Return [X, Y] of the center of cell containing provided text 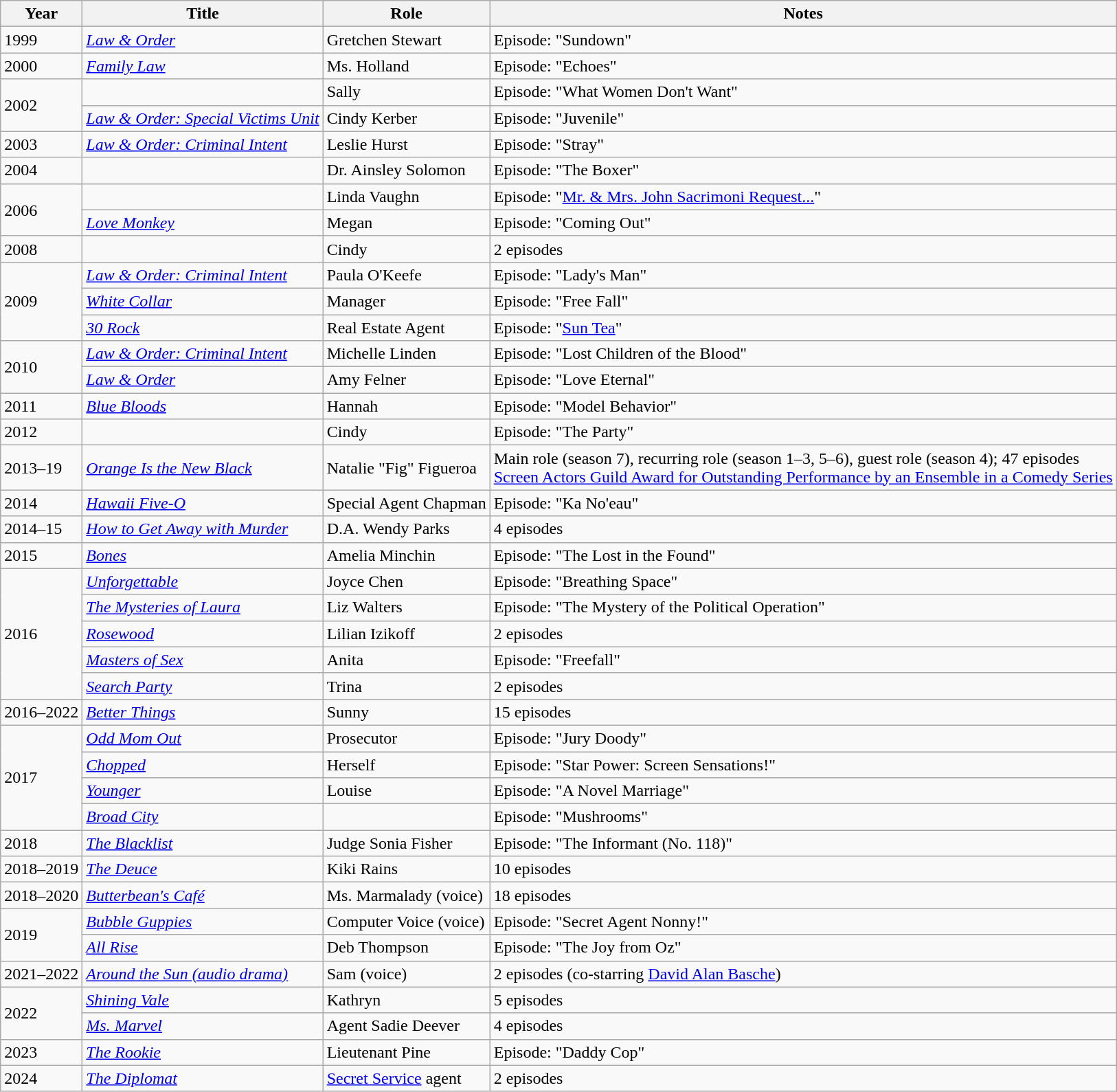
Younger [203, 791]
2009 [41, 301]
The Blacklist [203, 843]
White Collar [203, 301]
Episode: "Stray" [803, 144]
Episode: "Freefall" [803, 660]
Sunny [407, 712]
Episode: "Mushrooms" [803, 817]
The Diplomat [203, 1078]
2004 [41, 170]
Lilian Izikoff [407, 634]
Paula O'Keefe [407, 275]
2021–2022 [41, 974]
Natalie "Fig" Figueroa [407, 467]
Episode: "Jury Doody" [803, 738]
Hannah [407, 406]
Megan [407, 223]
Episode: "Secret Agent Nonny!" [803, 922]
2018 [41, 843]
Linda Vaughn [407, 197]
Episode: "Star Power: Screen Sensations!" [803, 765]
Sam (voice) [407, 974]
Blue Bloods [203, 406]
Herself [407, 765]
The Rookie [203, 1052]
2008 [41, 249]
Kathryn [407, 1000]
Title [203, 14]
2024 [41, 1078]
Shining Vale [203, 1000]
Episode: "A Novel Marriage" [803, 791]
Prosecutor [407, 738]
The Mysteries of Laura [203, 608]
Year [41, 14]
Episode: "Echoes" [803, 66]
Butterbean's Café [203, 895]
2018–2019 [41, 869]
2023 [41, 1052]
Michelle Linden [407, 354]
5 episodes [803, 1000]
Agent Sadie Deever [407, 1026]
Dr. Ainsley Solomon [407, 170]
2 episodes (co-starring David Alan Basche) [803, 974]
2011 [41, 406]
Family Law [203, 66]
Episode: "Lady's Man" [803, 275]
Hawaii Five-O [203, 503]
Odd Mom Out [203, 738]
Role [407, 14]
2014 [41, 503]
Secret Service agent [407, 1078]
Masters of Sex [203, 660]
Episode: "Juvenile" [803, 118]
Ms. Marmalady (voice) [407, 895]
Episode: "The Mystery of the Political Operation" [803, 608]
Joyce Chen [407, 581]
Episode: "What Women Don't Want" [803, 92]
Unforgettable [203, 581]
Bubble Guppies [203, 922]
2016 [41, 634]
Chopped [203, 765]
Computer Voice (voice) [407, 922]
2019 [41, 935]
2003 [41, 144]
Episode: "The Lost in the Found" [803, 555]
Episode: "Daddy Cop" [803, 1052]
Episode: "The Boxer" [803, 170]
Broad City [203, 817]
15 episodes [803, 712]
Special Agent Chapman [407, 503]
Episode: "Coming Out" [803, 223]
Rosewood [203, 634]
Episode: "The Party" [803, 432]
Episode: "Sun Tea" [803, 328]
Law & Order: Special Victims Unit [203, 118]
2012 [41, 432]
Notes [803, 14]
Better Things [203, 712]
Kiki Rains [407, 869]
Orange Is the New Black [203, 467]
Episode: "Ka No'eau" [803, 503]
Episode: "Mr. & Mrs. John Sacrimoni Request..." [803, 197]
2010 [41, 367]
Bones [203, 555]
30 Rock [203, 328]
Amy Felner [407, 380]
Sally [407, 92]
2016–2022 [41, 712]
Episode: "Model Behavior" [803, 406]
Episode: "Breathing Space" [803, 581]
Around the Sun (audio drama) [203, 974]
D.A. Wendy Parks [407, 529]
Search Party [203, 686]
Episode: "Free Fall" [803, 301]
2015 [41, 555]
2002 [41, 105]
Episode: "Love Eternal" [803, 380]
Trina [407, 686]
Liz Walters [407, 608]
The Deuce [203, 869]
Episode: "The Informant (No. 118)" [803, 843]
How to Get Away with Murder [203, 529]
Louise [407, 791]
2006 [41, 210]
Real Estate Agent [407, 328]
2022 [41, 1013]
Anita [407, 660]
10 episodes [803, 869]
Ms. Marvel [203, 1026]
All Rise [203, 948]
Episode: "The Joy from Oz" [803, 948]
2018–2020 [41, 895]
2013–19 [41, 467]
Episode: "Lost Children of the Blood" [803, 354]
Amelia Minchin [407, 555]
Judge Sonia Fisher [407, 843]
Lieutenant Pine [407, 1052]
Episode: "Sundown" [803, 40]
2017 [41, 777]
2014–15 [41, 529]
Gretchen Stewart [407, 40]
Deb Thompson [407, 948]
Manager [407, 301]
Cindy Kerber [407, 118]
1999 [41, 40]
18 episodes [803, 895]
Leslie Hurst [407, 144]
Love Monkey [203, 223]
Ms. Holland [407, 66]
2000 [41, 66]
